Locate the cell with the specified text and output its (X, Y) center coordinate. 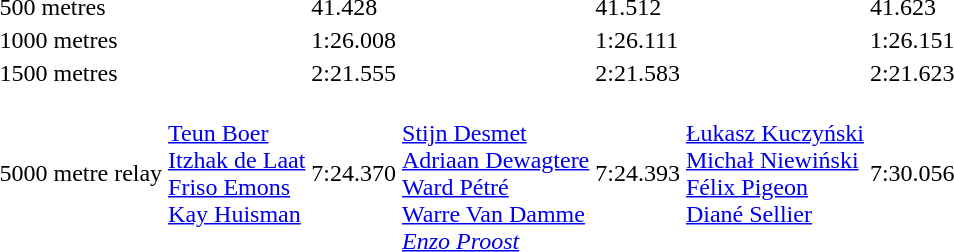
1:26.111 (638, 40)
2:21.583 (638, 73)
1:26.008 (354, 40)
2:21.555 (354, 73)
